Search for the cell housing the specified text and yield its (x, y) center coordinate. 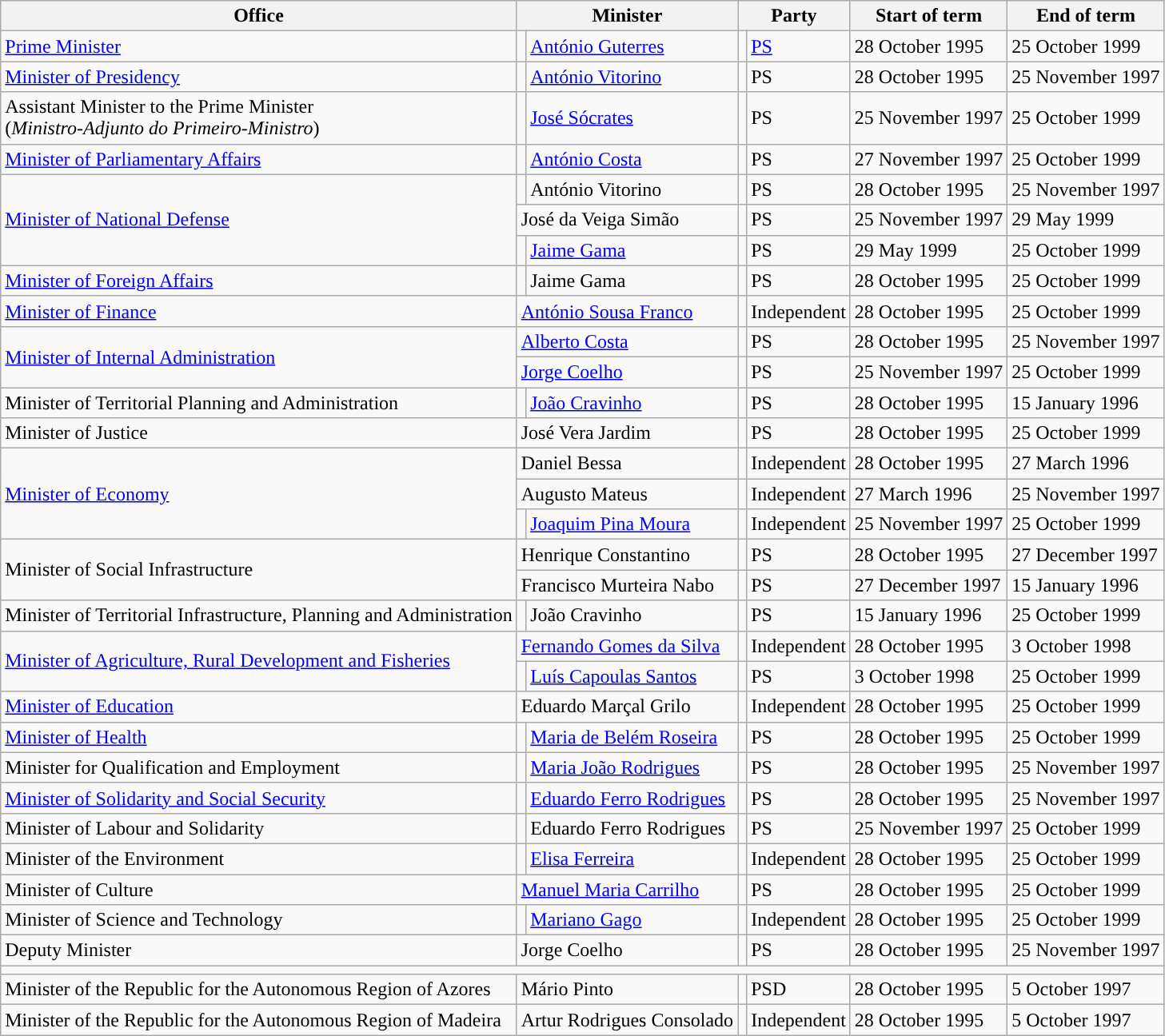
Minister of Economy (259, 494)
Minister of Science and Technology (259, 920)
Luís Capoulas Santos (632, 676)
António Costa (632, 159)
Minister of the Republic for the Autonomous Region of Azores (259, 990)
Henrique Constantino (627, 555)
Start of term (928, 16)
José da Veiga Simão (627, 220)
Augusto Mateus (627, 494)
António Guterres (632, 46)
Minister (627, 16)
Artur Rodrigues Consolado (627, 1020)
Mariano Gago (632, 920)
José Vera Jardim (627, 433)
Minister of Social Infrastructure (259, 570)
Minister of National Defense (259, 220)
Minister of Health (259, 737)
Daniel Bessa (627, 464)
Minister of Labour and Solidarity (259, 828)
Minister of Justice (259, 433)
Francisco Murteira Nabo (627, 585)
António Sousa Franco (627, 311)
Office (259, 16)
Prime Minister (259, 46)
José Sócrates (632, 118)
Minister of Agriculture, Rural Development and Fisheries (259, 661)
Assistant Minister to the Prime Minister(Ministro-Adjunto do Primeiro-Ministro) (259, 118)
Mário Pinto (627, 990)
Minister of Culture (259, 890)
Minister of the Environment (259, 859)
Alberto Costa (627, 341)
27 November 1997 (928, 159)
Fernando Gomes da Silva (627, 646)
Minister of Education (259, 707)
Party (795, 16)
PSD (799, 990)
Minister for Qualification and Employment (259, 767)
Joaquim Pina Moura (632, 524)
Manuel Maria Carrilho (627, 890)
End of term (1086, 16)
Elisa Ferreira (632, 859)
Maria João Rodrigues (632, 767)
Eduardo Marçal Grilo (627, 707)
Minister of Parliamentary Affairs (259, 159)
Minister of Presidency (259, 77)
Minister of the Republic for the Autonomous Region of Madeira (259, 1020)
Minister of Internal Administration (259, 357)
Minister of Solidarity and Social Security (259, 798)
Minister of Finance (259, 311)
Minister of Territorial Infrastructure, Planning and Administration (259, 616)
Minister of Foreign Affairs (259, 281)
Maria de Belém Roseira (632, 737)
Deputy Minister (259, 950)
Minister of Territorial Planning and Administration (259, 402)
